Find where the given text appears and provide that cell's center as (x, y) coordinate. 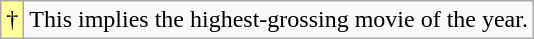
† (12, 20)
This implies the highest-grossing movie of the year. (279, 20)
